Pinpoint the cell where the given text exists, returning its [X, Y] midpoint coordinate. 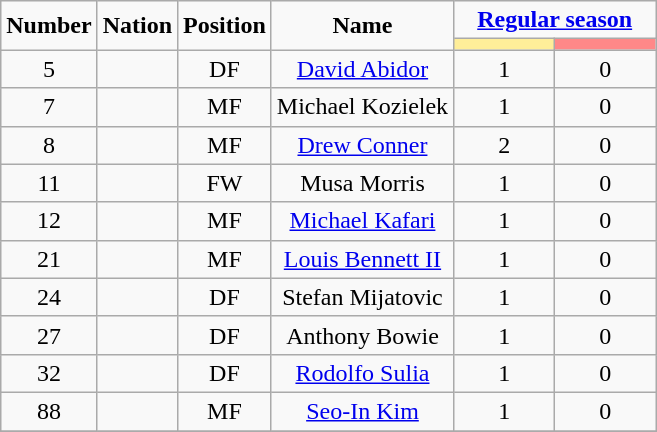
Louis Bennett II [362, 259]
Regular season [555, 20]
88 [49, 411]
7 [49, 107]
11 [49, 183]
Musa Morris [362, 183]
27 [49, 335]
24 [49, 297]
Seo-In Kim [362, 411]
Rodolfo Sulia [362, 373]
Michael Kozielek [362, 107]
FW [225, 183]
8 [49, 145]
Name [362, 26]
Anthony Bowie [362, 335]
David Abidor [362, 69]
2 [504, 145]
Drew Conner [362, 145]
Michael Kafari [362, 221]
Nation [137, 26]
21 [49, 259]
32 [49, 373]
Number [49, 26]
Stefan Mijatovic [362, 297]
Position [225, 26]
5 [49, 69]
12 [49, 221]
